Detect which cell encompasses the target text, then output its [X, Y] center coordinate. 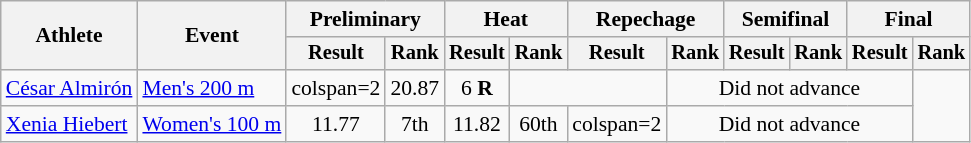
Preliminary [365, 19]
Event [212, 36]
11.77 [336, 124]
Xenia Hiebert [70, 124]
Heat [506, 19]
Men's 200 m [212, 88]
Women's 100 m [212, 124]
11.82 [477, 124]
20.87 [414, 88]
60th [539, 124]
6 R [477, 88]
7th [414, 124]
Repechage [646, 19]
Athlete [70, 36]
Semifinal [786, 19]
César Almirón [70, 88]
Final [908, 19]
